Pinpoint the cell where the given text exists, returning its [x, y] midpoint coordinate. 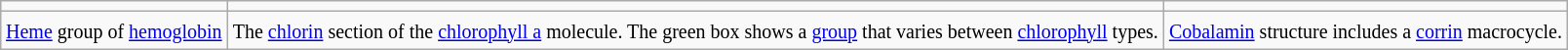
The chlorin section of the chlorophyll a molecule. The green box shows a group that varies between chlorophyll types. [695, 30]
Cobalamin structure includes a corrin macrocycle. [1365, 30]
Heme group of hemoglobin [115, 30]
